Return the [x, y] coordinate for the center point of the cell that contains the specified text.  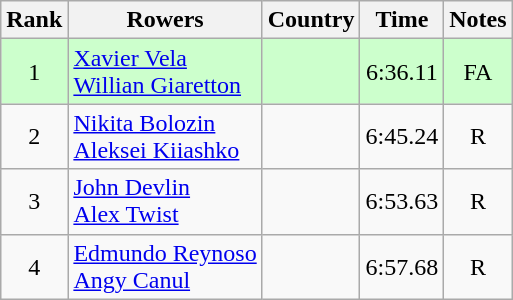
Notes [478, 20]
Nikita BolozinAleksei Kiiashko [165, 136]
Time [402, 20]
2 [34, 136]
6:53.63 [402, 202]
John DevlinAlex Twist [165, 202]
FA [478, 72]
6:36.11 [402, 72]
6:45.24 [402, 136]
Rowers [165, 20]
Country [311, 20]
4 [34, 266]
6:57.68 [402, 266]
Edmundo ReynosoAngy Canul [165, 266]
Xavier VelaWillian Giaretton [165, 72]
Rank [34, 20]
1 [34, 72]
3 [34, 202]
